Return the [x, y] coordinate for the center point of the cell that contains the specified text.  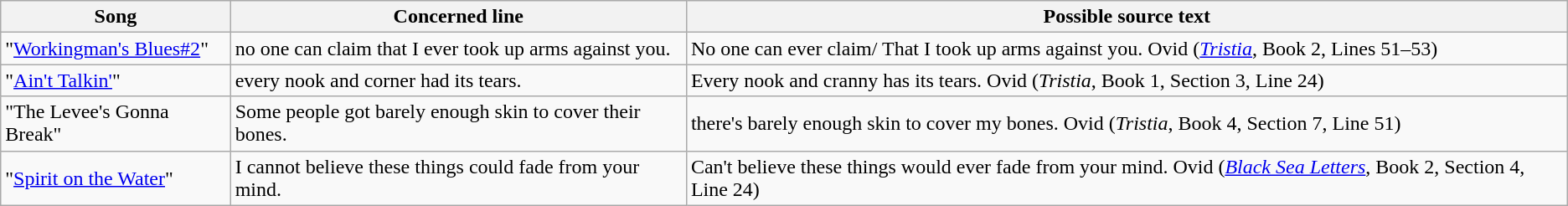
Song [116, 17]
Some people got barely enough skin to cover their bones. [458, 124]
Concerned line [458, 17]
"Spirit on the Water" [116, 178]
every nook and corner had its tears. [458, 80]
Possible source text [1127, 17]
Every nook and cranny has its tears. Ovid (Tristia, Book 1, Section 3, Line 24) [1127, 80]
Can't believe these things would ever fade from your mind. Ovid (Black Sea Letters, Book 2, Section 4, Line 24) [1127, 178]
"Workingman's Blues#2" [116, 49]
no one can claim that I ever took up arms against you. [458, 49]
No one can ever claim/ That I took up arms against you. Ovid (Tristia, Book 2, Lines 51–53) [1127, 49]
"Ain't Talkin'" [116, 80]
"The Levee's Gonna Break" [116, 124]
there's barely enough skin to cover my bones. Ovid (Tristia, Book 4, Section 7, Line 51) [1127, 124]
I cannot believe these things could fade from your mind. [458, 178]
